Extract the [X, Y] coordinate from the center of the cell holding the provided text.  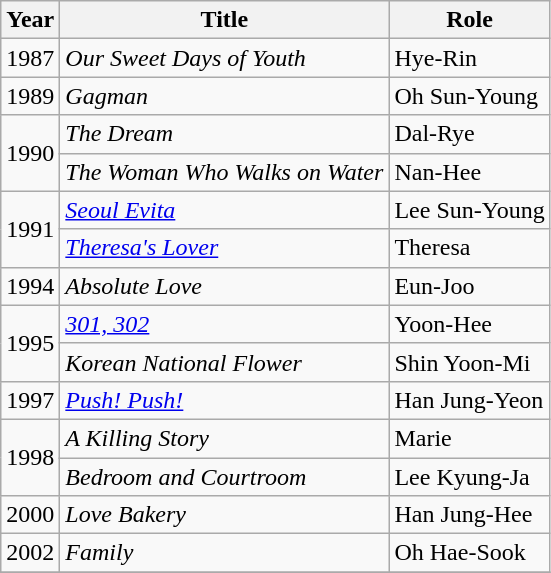
Lee Sun-Young [470, 210]
Our Sweet Days of Youth [224, 58]
2000 [30, 515]
Korean National Flower [224, 362]
Han Jung-Yeon [470, 400]
2002 [30, 553]
A Killing Story [224, 438]
Absolute Love [224, 286]
1997 [30, 400]
Seoul Evita [224, 210]
The Dream [224, 134]
1994 [30, 286]
Theresa [470, 248]
Love Bakery [224, 515]
The Woman Who Walks on Water [224, 172]
1990 [30, 153]
Yoon-Hee [470, 324]
1989 [30, 96]
1998 [30, 457]
Eun-Joo [470, 286]
Year [30, 20]
Dal-Rye [470, 134]
Lee Kyung-Ja [470, 477]
1987 [30, 58]
Gagman [224, 96]
Role [470, 20]
Oh Sun-Young [470, 96]
301, 302 [224, 324]
Oh Hae-Sook [470, 553]
Bedroom and Courtroom [224, 477]
1991 [30, 229]
Theresa's Lover [224, 248]
Hye-Rin [470, 58]
1995 [30, 343]
Marie [470, 438]
Han Jung-Hee [470, 515]
Family [224, 553]
Push! Push! [224, 400]
Nan-Hee [470, 172]
Shin Yoon-Mi [470, 362]
Title [224, 20]
